Search for the cell housing the specified text and yield its (x, y) center coordinate. 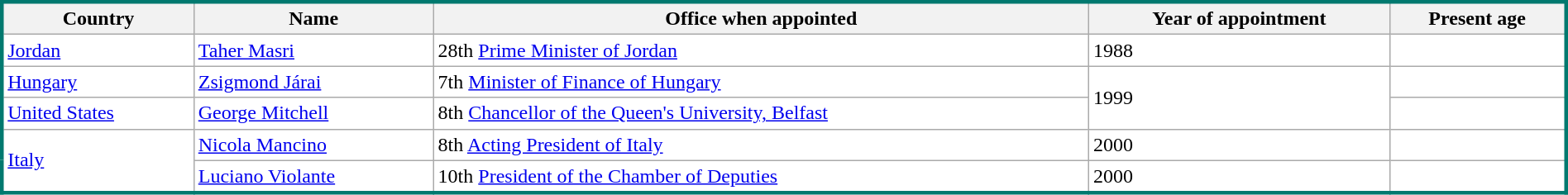
Year of appointment (1240, 18)
1999 (1240, 97)
8th Acting President of Italy (761, 145)
10th President of the Chamber of Deputies (761, 177)
Zsigmond Járai (313, 82)
7th Minister of Finance of Hungary (761, 82)
Jordan (98, 50)
8th Chancellor of the Queen's University, Belfast (761, 113)
George Mitchell (313, 113)
United States (98, 113)
Country (98, 18)
28th Prime Minister of Jordan (761, 50)
Luciano Violante (313, 177)
Nicola Mancino (313, 145)
Present age (1478, 18)
Office when appointed (761, 18)
Hungary (98, 82)
Taher Masri (313, 50)
Name (313, 18)
Italy (98, 161)
1988 (1240, 50)
